Capture the cell that displays the provided text and extract its [x, y] central coordinate. 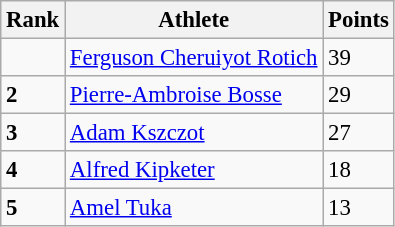
Alfred Kipketer [194, 170]
Pierre-Ambroise Bosse [194, 95]
Athlete [194, 20]
39 [358, 58]
Ferguson Cheruiyot Rotich [194, 58]
Rank [33, 20]
2 [33, 95]
Points [358, 20]
5 [33, 208]
Adam Kszczot [194, 133]
18 [358, 170]
3 [33, 133]
4 [33, 170]
29 [358, 95]
27 [358, 133]
13 [358, 208]
Amel Tuka [194, 208]
